From the cell containing the given text, extract its center point as (x, y) coordinate. 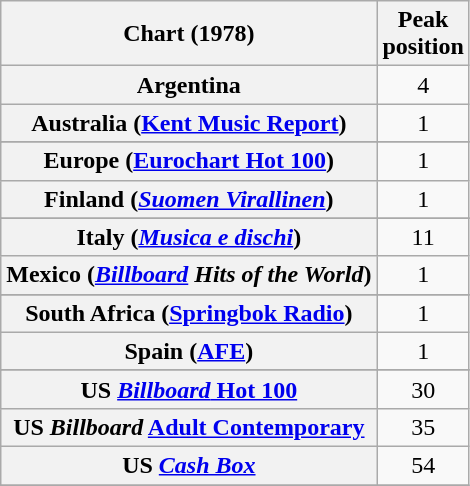
30 (423, 389)
US Cash Box (189, 465)
Finland (Suomen Virallinen) (189, 199)
Peakposition (423, 34)
Spain (AFE) (189, 351)
Chart (1978) (189, 34)
Argentina (189, 85)
54 (423, 465)
Italy (Musica e dischi) (189, 237)
US Billboard Adult Contemporary (189, 427)
South Africa (Springbok Radio) (189, 313)
Europe (Eurochart Hot 100) (189, 161)
Mexico (Billboard Hits of the World) (189, 275)
Australia (Kent Music Report) (189, 123)
35 (423, 427)
4 (423, 85)
11 (423, 237)
US Billboard Hot 100 (189, 389)
